Determine the (X, Y) coordinate at the center of the cell enclosing the given text.  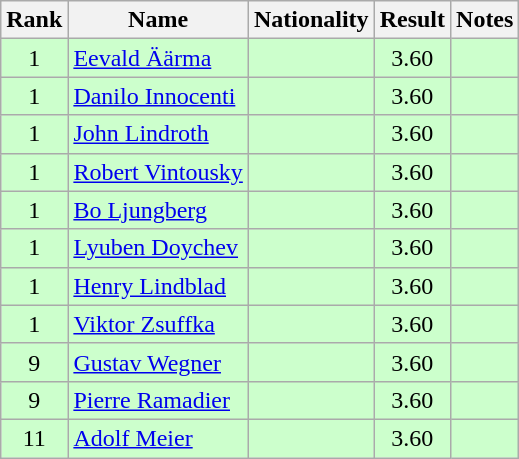
Pierre Ramadier (158, 400)
Nationality (311, 20)
Viktor Zsuffka (158, 324)
Name (158, 20)
Gustav Wegner (158, 362)
Adolf Meier (158, 438)
Robert Vintousky (158, 172)
Bo Ljungberg (158, 210)
11 (34, 438)
Rank (34, 20)
Eevald Äärma (158, 58)
Result (412, 20)
Lyuben Doychev (158, 248)
John Lindroth (158, 134)
Henry Lindblad (158, 286)
Danilo Innocenti (158, 96)
Notes (485, 20)
